Scan for the cell matching the given text and deliver its (X, Y) coordinate at center. 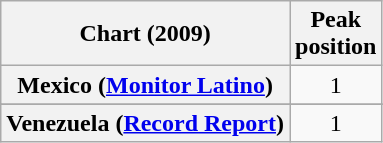
Chart (2009) (146, 34)
Mexico (Monitor Latino) (146, 85)
Venezuela (Record Report) (146, 123)
Peakposition (336, 34)
